Pinpoint the cell where the given text exists, returning its (x, y) midpoint coordinate. 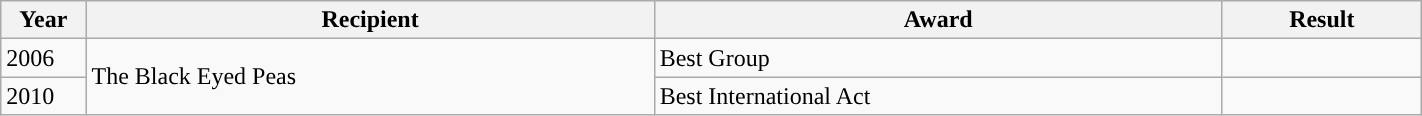
The Black Eyed Peas (370, 77)
2006 (44, 58)
Recipient (370, 20)
Result (1322, 20)
Award (938, 20)
Best Group (938, 58)
Best International Act (938, 96)
Year (44, 20)
2010 (44, 96)
